Scan for the cell matching the given text and deliver its [x, y] coordinate at center. 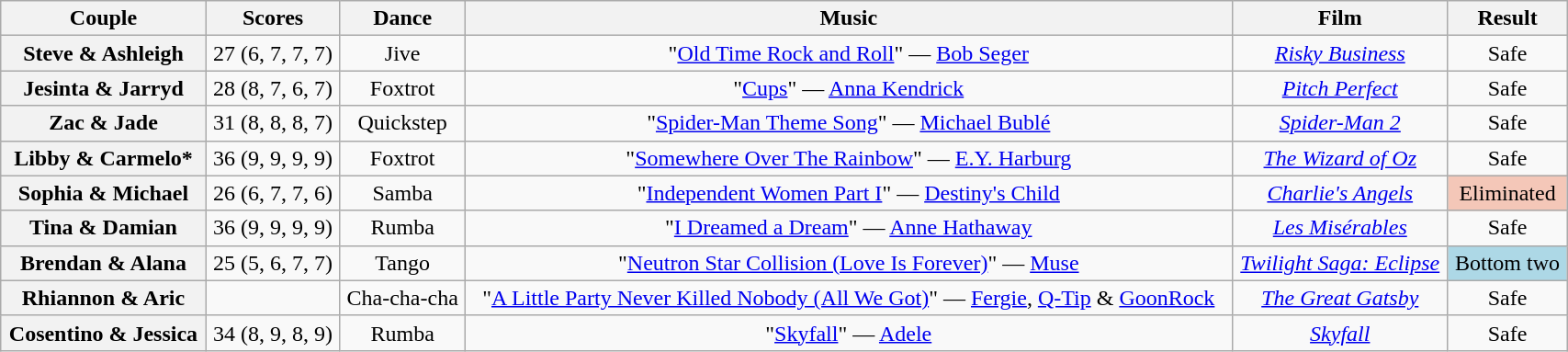
"Spider-Man Theme Song" — Michael Bublé [849, 123]
Brendan & Alana [103, 263]
"I Dreamed a Dream" — Anne Hathaway [849, 228]
Risky Business [1339, 53]
Jesinta & Jarryd [103, 88]
Music [849, 18]
Twilight Saga: Eclipse [1339, 263]
"Cups" — Anna Kendrick [849, 88]
"Neutron Star Collision (Love Is Forever)" — Muse [849, 263]
The Great Gatsby [1339, 298]
26 (6, 7, 7, 6) [273, 193]
Spider-Man 2 [1339, 123]
Tina & Damian [103, 228]
31 (8, 8, 8, 7) [273, 123]
Skyfall [1339, 333]
The Wizard of Oz [1339, 158]
Tango [402, 263]
"Somewhere Over The Rainbow" — E.Y. Harburg [849, 158]
34 (8, 9, 8, 9) [273, 333]
Samba [402, 193]
"A Little Party Never Killed Nobody (All We Got)" — Fergie, Q-Tip & GoonRock [849, 298]
Pitch Perfect [1339, 88]
Libby & Carmelo* [103, 158]
Charlie's Angels [1339, 193]
Couple [103, 18]
Cosentino & Jessica [103, 333]
Result [1506, 18]
Rhiannon & Aric [103, 298]
Jive [402, 53]
"Independent Women Part I" — Destiny's Child [849, 193]
25 (5, 6, 7, 7) [273, 263]
Dance [402, 18]
27 (6, 7, 7, 7) [273, 53]
28 (8, 7, 6, 7) [273, 88]
Scores [273, 18]
Sophia & Michael [103, 193]
"Old Time Rock and Roll" — Bob Seger [849, 53]
Zac & Jade [103, 123]
Les Misérables [1339, 228]
Quickstep [402, 123]
Bottom two [1506, 263]
Cha-cha-cha [402, 298]
Eliminated [1506, 193]
Film [1339, 18]
Steve & Ashleigh [103, 53]
"Skyfall" — Adele [849, 333]
